Output the [x, y] coordinate of the center of the cell containing the given text.  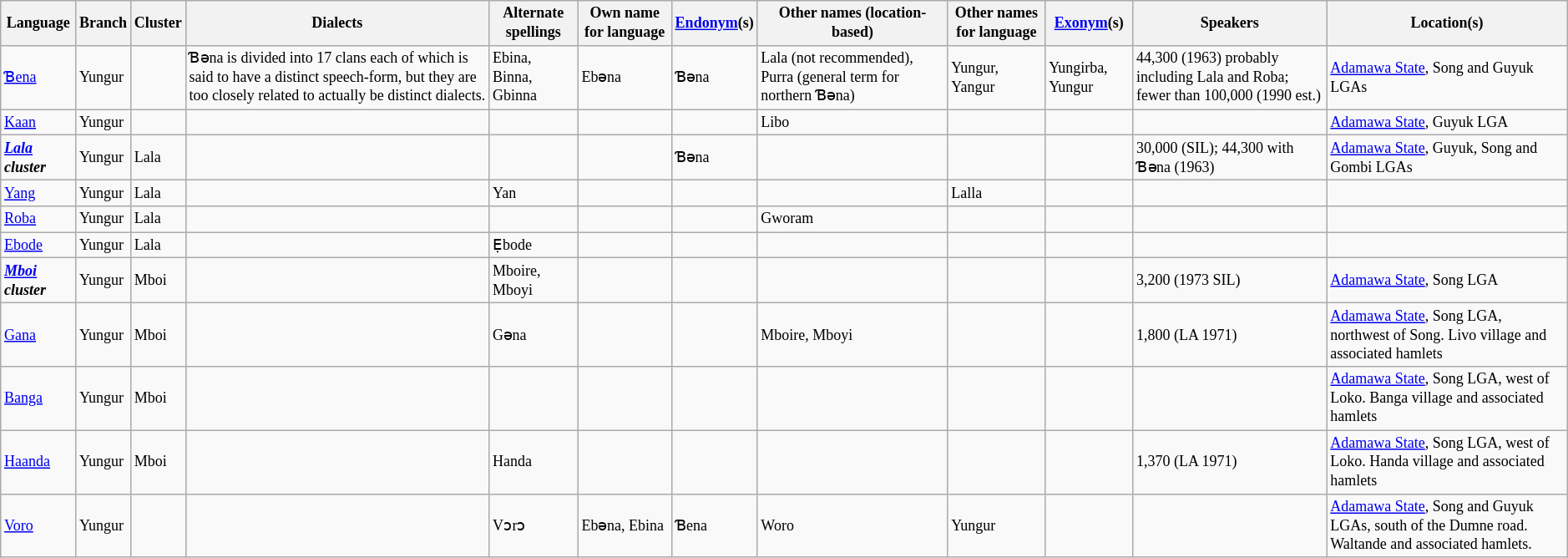
Mboi cluster [38, 281]
Adamawa State, Song LGA, west of Loko. Handa village and associated hamlets [1447, 462]
Banga [38, 398]
Handa [534, 462]
Yungirba, Yungur [1089, 77]
Haanda [38, 462]
Adamawa State, Song LGA, west of Loko. Banga village and associated hamlets [1447, 398]
Own name for language [625, 23]
Exonym(s) [1089, 23]
Adamawa State, Guyuk, Song and Gombi LGAs [1447, 158]
Woro [852, 525]
Endonym(s) [715, 23]
Lala (not recommended), Purra (general term for northern Ɓəna) [852, 77]
Cluster [158, 23]
Yungur, Yangur [997, 77]
Ebina, Binna, Gbinna [534, 77]
3,200 (1973 SIL) [1230, 281]
Adamawa State, Song LGA [1447, 281]
Dialects [337, 23]
Other names (location-based) [852, 23]
Branch [104, 23]
1,370 (LA 1971) [1230, 462]
Other names for language [997, 23]
Ẹbode [534, 246]
30,000 (SIL); 44,300 with Ɓəna (1963) [1230, 158]
Lala cluster [38, 158]
Alternate spellings [534, 23]
Kaan [38, 122]
Voro [38, 525]
Ebəna [625, 77]
Speakers [1230, 23]
Adamawa State, Song and Guyuk LGAs, south of the Dumne road. Waltande and associated hamlets. [1447, 525]
Gəna [534, 335]
Gana [38, 335]
Gworam [852, 219]
Adamawa State, Song LGA, northwest of Song. Livo village and associated hamlets [1447, 335]
Vɔrɔ [534, 525]
Adamawa State, Song and Guyuk LGAs [1447, 77]
Lalla [997, 192]
Location(s) [1447, 23]
Ebode [38, 246]
Roba [38, 219]
Yan [534, 192]
Ebəna, Ebina [625, 525]
Libo [852, 122]
Yang [38, 192]
44,300 (1963) probably including Lala and Roba; fewer than 100,000 (1990 est.) [1230, 77]
Language [38, 23]
1,800 (LA 1971) [1230, 335]
Adamawa State, Guyuk LGA [1447, 122]
